Determine the (X, Y) coordinate at the center of the cell enclosing the given text.  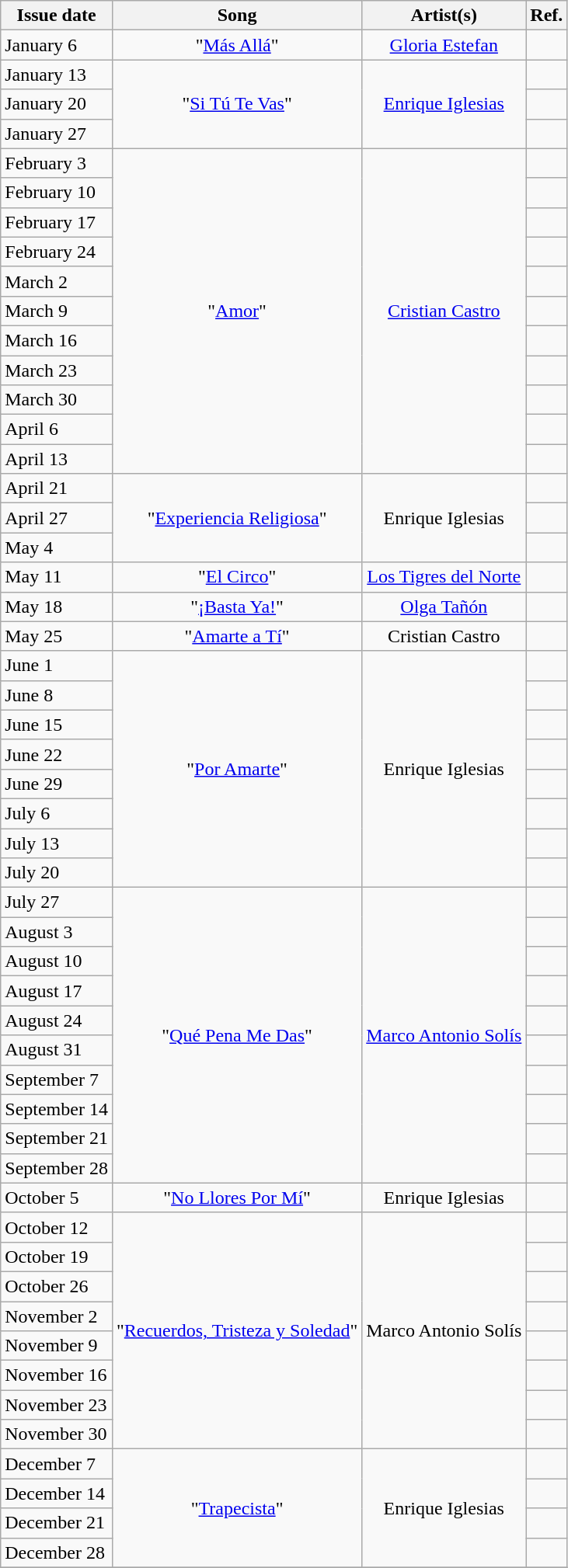
April 13 (57, 459)
October 12 (57, 1227)
June 29 (57, 784)
September 7 (57, 1080)
August 10 (57, 961)
December 21 (57, 1523)
"No Llores Por Mí" (236, 1198)
"Recuerdos, Tristeza y Soledad" (236, 1330)
June 8 (57, 695)
May 25 (57, 636)
"Amarte a Tí" (236, 636)
February 3 (57, 163)
July 6 (57, 813)
Artist(s) (444, 16)
February 10 (57, 193)
September 21 (57, 1139)
November 2 (57, 1316)
Gloria Estefan (444, 45)
November 30 (57, 1434)
January 13 (57, 75)
November 16 (57, 1375)
October 19 (57, 1257)
March 23 (57, 370)
March 16 (57, 340)
August 31 (57, 1050)
April 6 (57, 429)
"El Circo" (236, 577)
June 22 (57, 754)
"Qué Pena Me Das" (236, 1036)
Ref. (547, 16)
"Por Amarte" (236, 769)
August 24 (57, 1020)
January 6 (57, 45)
December 14 (57, 1493)
May 4 (57, 548)
April 27 (57, 518)
January 27 (57, 134)
December 28 (57, 1552)
July 13 (57, 843)
May 11 (57, 577)
July 20 (57, 873)
June 1 (57, 666)
"Trapecista" (236, 1508)
April 21 (57, 488)
February 17 (57, 222)
"Más Allá" (236, 45)
"¡Basta Ya!" (236, 607)
Song (236, 16)
March 30 (57, 400)
Olga Tañón (444, 607)
June 15 (57, 725)
February 24 (57, 252)
August 3 (57, 932)
"Experiencia Religiosa" (236, 518)
November 9 (57, 1346)
Issue date (57, 16)
Los Tigres del Norte (444, 577)
"Amor" (236, 311)
August 17 (57, 991)
March 9 (57, 311)
September 14 (57, 1109)
October 26 (57, 1286)
January 20 (57, 104)
December 7 (57, 1464)
March 2 (57, 281)
May 18 (57, 607)
November 23 (57, 1405)
September 28 (57, 1168)
"Si Tú Te Vas" (236, 104)
July 27 (57, 902)
October 5 (57, 1198)
